Capture the cell that displays the provided text and extract its [X, Y] central coordinate. 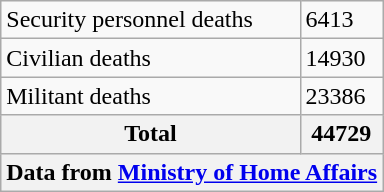
Security personnel deaths [150, 20]
Total [150, 134]
6413 [342, 20]
14930 [342, 58]
23386 [342, 96]
Civilian deaths [150, 58]
Data from Ministry of Home Affairs [192, 172]
Militant deaths [150, 96]
44729 [342, 134]
